Output the (x, y) coordinate of the center of the cell containing the given text.  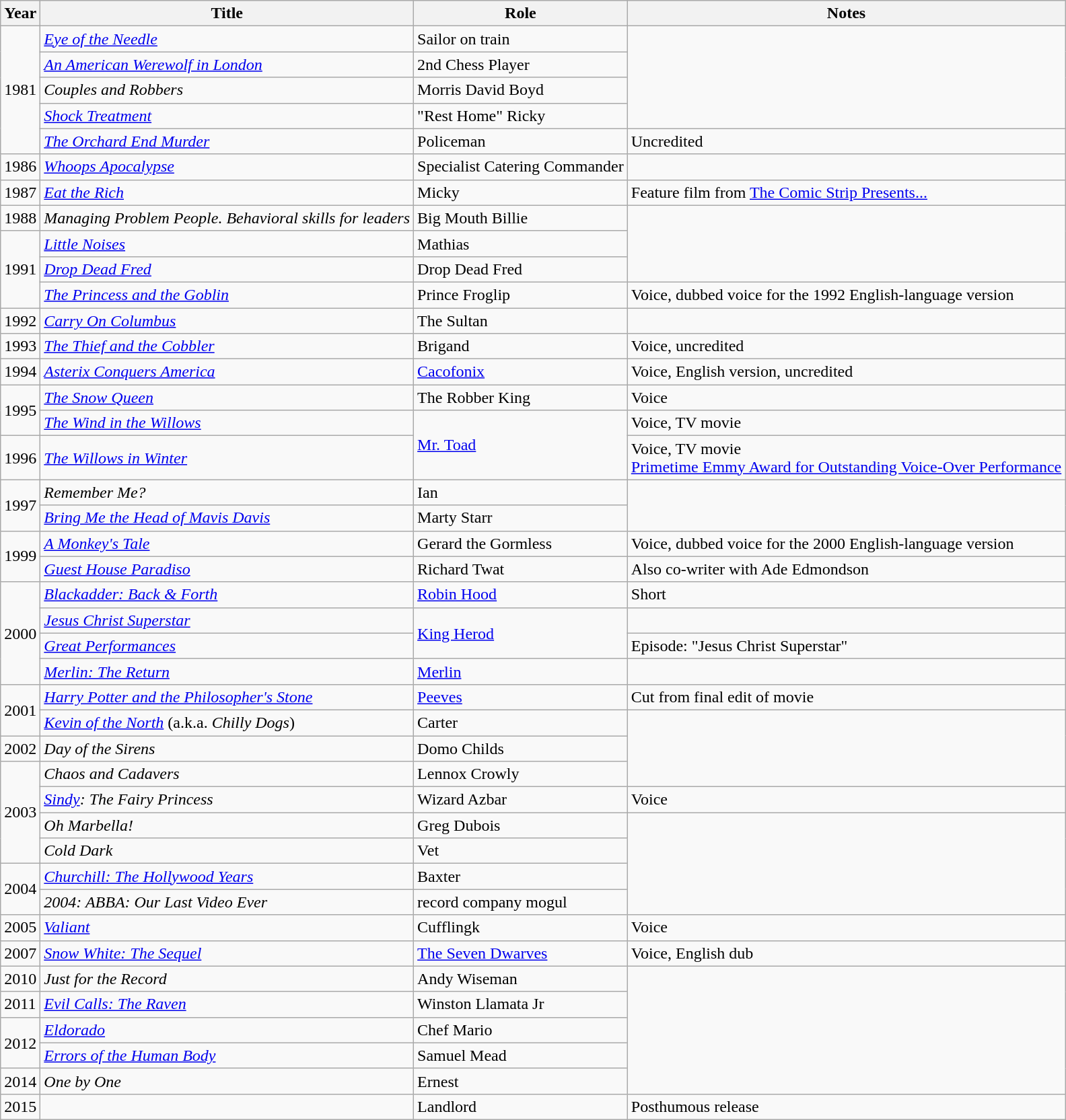
2005 (20, 928)
Churchill: The Hollywood Years (227, 876)
The Robber King (521, 398)
The Sultan (521, 321)
Voice, uncredited (846, 346)
Couples and Robbers (227, 90)
Eldorado (227, 1030)
The Wind in the Willows (227, 423)
Cacofonix (521, 372)
Short (846, 595)
record company mogul (521, 902)
Day of the Sirens (227, 749)
Episode: "Jesus Christ Superstar" (846, 646)
2002 (20, 749)
Year (20, 13)
1994 (20, 372)
1997 (20, 505)
2001 (20, 710)
Policeman (521, 141)
Specialist Catering Commander (521, 167)
Chaos and Cadavers (227, 774)
The Snow Queen (227, 398)
Shock Treatment (227, 116)
Prince Froglip (521, 295)
Notes (846, 13)
Gerard the Gormless (521, 544)
Domo Childs (521, 749)
Errors of the Human Body (227, 1055)
Title (227, 13)
One by One (227, 1081)
Asterix Conquers America (227, 372)
Voice, dubbed voice for the 1992 English-language version (846, 295)
1988 (20, 218)
Ian (521, 492)
Andy Wiseman (521, 979)
1987 (20, 192)
Landlord (521, 1107)
Evil Calls: The Raven (227, 1004)
2010 (20, 979)
Greg Dubois (521, 825)
2014 (20, 1081)
2000 (20, 633)
Robin Hood (521, 595)
Micky (521, 192)
Sailor on train (521, 39)
Merlin (521, 671)
King Herod (521, 633)
Winston Llamata Jr (521, 1004)
The Willows in Winter (227, 457)
Cut from final edit of movie (846, 697)
Sindy: The Fairy Princess (227, 800)
"Rest Home" Ricky (521, 116)
Role (521, 13)
Little Noises (227, 244)
Blackadder: Back & Forth (227, 595)
Wizard Azbar (521, 800)
The Thief and the Cobbler (227, 346)
Great Performances (227, 646)
The Seven Dwarves (521, 953)
2nd Chess Player (521, 65)
Mathias (521, 244)
Marty Starr (521, 518)
Voice, English version, uncredited (846, 372)
2004 (20, 889)
Oh Marbella! (227, 825)
Richard Twat (521, 569)
Samuel Mead (521, 1055)
Carter (521, 722)
A Monkey's Tale (227, 544)
Peeves (521, 697)
1996 (20, 457)
2011 (20, 1004)
1995 (20, 410)
Uncredited (846, 141)
Posthumous release (846, 1107)
Chef Mario (521, 1030)
Voice, English dub (846, 953)
Harry Potter and the Philosopher's Stone (227, 697)
Morris David Boyd (521, 90)
Jesus Christ Superstar (227, 620)
Merlin: The Return (227, 671)
Voice, TV movie (846, 423)
Vet (521, 851)
Cold Dark (227, 851)
An American Werewolf in London (227, 65)
2012 (20, 1043)
1999 (20, 556)
Ernest (521, 1081)
1993 (20, 346)
Big Mouth Billie (521, 218)
1981 (20, 90)
1991 (20, 269)
2015 (20, 1107)
Just for the Record (227, 979)
Also co-writer with Ade Edmondson (846, 569)
1986 (20, 167)
Managing Problem People. Behavioral skills for leaders (227, 218)
1992 (20, 321)
Carry On Columbus (227, 321)
Guest House Paradiso (227, 569)
Whoops Apocalypse (227, 167)
Baxter (521, 876)
The Princess and the Goblin (227, 295)
2003 (20, 813)
Brigand (521, 346)
Valiant (227, 928)
Snow White: The Sequel (227, 953)
Cufflingk (521, 928)
2004: ABBA: Our Last Video Ever (227, 902)
Bring Me the Head of Mavis Davis (227, 518)
Eat the Rich (227, 192)
Voice, TV movie Primetime Emmy Award for Outstanding Voice-Over Performance (846, 457)
Mr. Toad (521, 445)
2007 (20, 953)
Voice, dubbed voice for the 2000 English-language version (846, 544)
Eye of the Needle (227, 39)
The Orchard End Murder (227, 141)
Feature film from The Comic Strip Presents... (846, 192)
Kevin of the North (a.k.a. Chilly Dogs) (227, 722)
Remember Me? (227, 492)
Lennox Crowly (521, 774)
